Search for the cell housing the specified text and yield its (x, y) center coordinate. 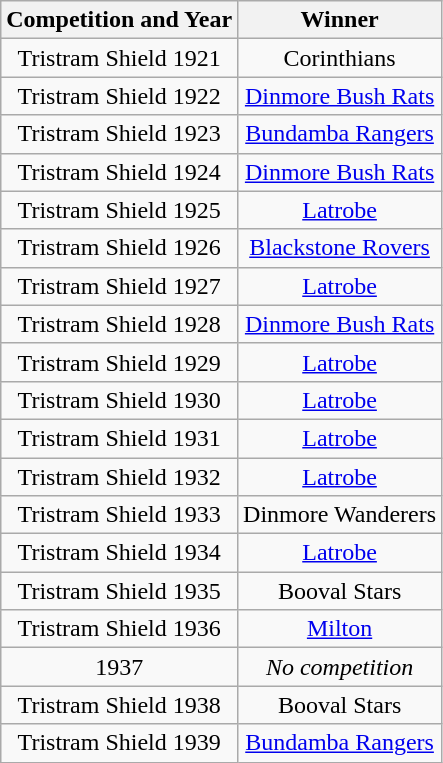
Tristram Shield 1924 (120, 172)
1937 (120, 667)
Tristram Shield 1938 (120, 705)
Tristram Shield 1928 (120, 324)
Tristram Shield 1927 (120, 286)
Tristram Shield 1939 (120, 743)
Tristram Shield 1921 (120, 58)
Tristram Shield 1926 (120, 248)
Milton (340, 629)
Dinmore Wanderers (340, 515)
Tristram Shield 1923 (120, 134)
Tristram Shield 1930 (120, 400)
Tristram Shield 1929 (120, 362)
Tristram Shield 1922 (120, 96)
Competition and Year (120, 20)
No competition (340, 667)
Tristram Shield 1931 (120, 438)
Tristram Shield 1932 (120, 477)
Tristram Shield 1934 (120, 553)
Corinthians (340, 58)
Tristram Shield 1933 (120, 515)
Blackstone Rovers (340, 248)
Winner (340, 20)
Tristram Shield 1925 (120, 210)
Tristram Shield 1935 (120, 591)
Tristram Shield 1936 (120, 629)
